Capture the cell that displays the provided text and extract its (x, y) central coordinate. 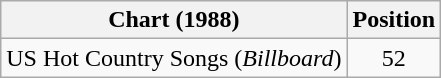
52 (394, 58)
US Hot Country Songs (Billboard) (174, 58)
Chart (1988) (174, 20)
Position (394, 20)
